Return (x, y) of the center of cell containing provided text 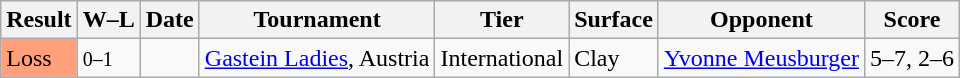
Date (170, 20)
Tier (502, 20)
0–1 (108, 58)
Tournament (317, 20)
Yvonne Meusburger (761, 58)
International (502, 58)
Loss (39, 58)
Score (912, 20)
W–L (108, 20)
Gastein Ladies, Austria (317, 58)
Opponent (761, 20)
Result (39, 20)
5–7, 2–6 (912, 58)
Surface (614, 20)
Clay (614, 58)
